Find where the given text appears and provide that cell's center as [x, y] coordinate. 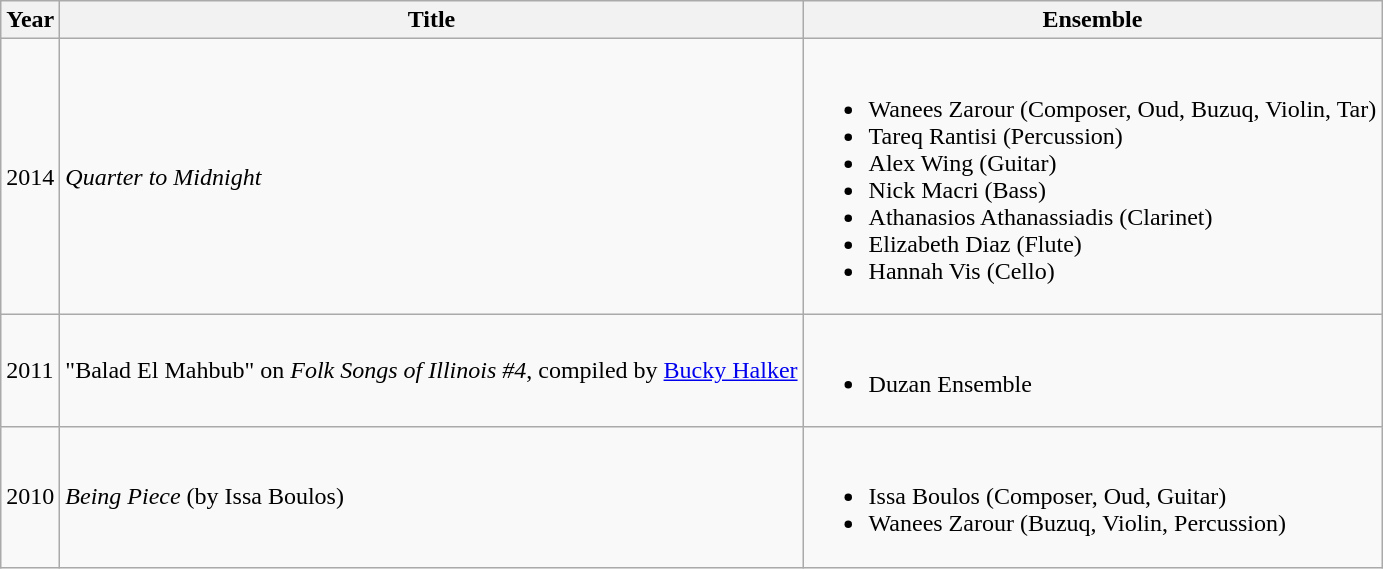
Ensemble [1092, 20]
Issa Boulos (Composer, Oud, Guitar)Wanees Zarour (Buzuq, Violin, Percussion) [1092, 497]
Duzan Ensemble [1092, 370]
Quarter to Midnight [432, 176]
"Balad El Mahbub" on Folk Songs of Illinois #4, compiled by Bucky Halker [432, 370]
2010 [30, 497]
Being Piece (by Issa Boulos) [432, 497]
Year [30, 20]
2011 [30, 370]
2014 [30, 176]
Title [432, 20]
